Identify which cell holds the provided text, then report its [X, Y] central coordinate. 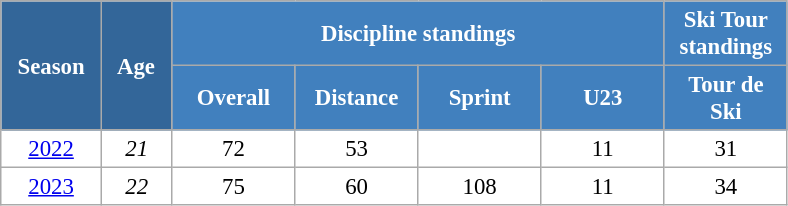
2022 [52, 149]
Discipline standings [418, 34]
Ski Tour standings [726, 34]
31 [726, 149]
Distance [356, 98]
Overall [234, 98]
22 [136, 187]
Tour deSki [726, 98]
21 [136, 149]
72 [234, 149]
2023 [52, 187]
Sprint [480, 98]
U23 [602, 98]
34 [726, 187]
108 [480, 187]
60 [356, 187]
Age [136, 66]
Season [52, 66]
53 [356, 149]
75 [234, 187]
